Detect which cell encompasses the target text, then output its (x, y) center coordinate. 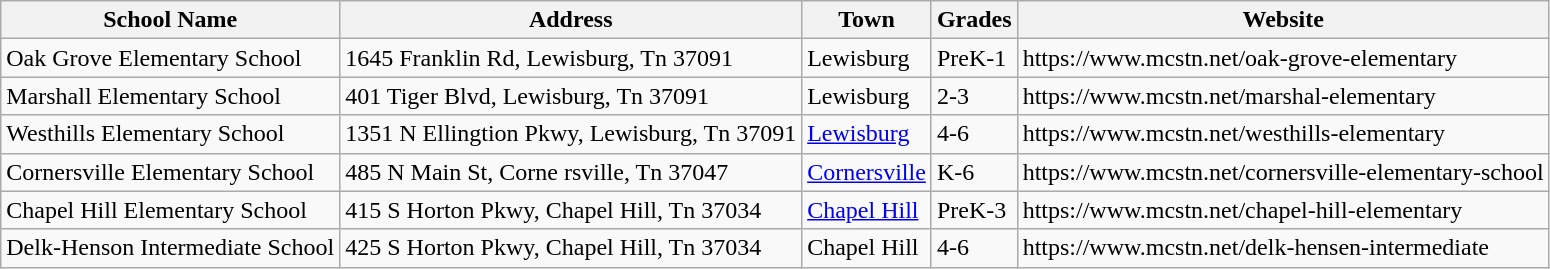
2-3 (974, 96)
Westhills Elementary School (170, 134)
Town (867, 20)
485 N Main St, Corne rsville, Tn 37047 (571, 172)
https://www.mcstn.net/oak-grove-elementary (1283, 58)
https://www.mcstn.net/westhills-elementary (1283, 134)
Cornersville Elementary School (170, 172)
425 S Horton Pkwy, Chapel Hill, Tn 37034 (571, 248)
1645 Franklin Rd, Lewisburg, Tn 37091 (571, 58)
Address (571, 20)
415 S Horton Pkwy, Chapel Hill, Tn 37034 (571, 210)
401 Tiger Blvd, Lewisburg, Tn 37091 (571, 96)
Grades (974, 20)
1351 N Ellingtion Pkwy, Lewisburg, Tn 37091 (571, 134)
Cornersville (867, 172)
Delk-Henson Intermediate School (170, 248)
School Name (170, 20)
K-6 (974, 172)
https://www.mcstn.net/cornersville-elementary-school (1283, 172)
https://www.mcstn.net/marshal-elementary (1283, 96)
Marshall Elementary School (170, 96)
PreK-1 (974, 58)
Oak Grove Elementary School (170, 58)
Chapel Hill Elementary School (170, 210)
PreK-3 (974, 210)
https://www.mcstn.net/chapel-hill-elementary (1283, 210)
Website (1283, 20)
https://www.mcstn.net/delk-hensen-intermediate (1283, 248)
